Output the (x, y) coordinate of the center of the cell containing the given text.  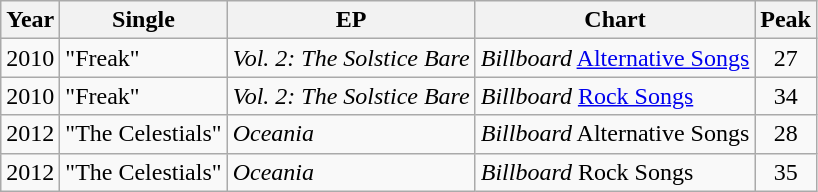
28 (786, 134)
Peak (786, 20)
Year (30, 20)
35 (786, 172)
Chart (615, 20)
27 (786, 58)
34 (786, 96)
EP (351, 20)
Single (144, 20)
